From the cell containing the given text, extract its center point as (X, Y) coordinate. 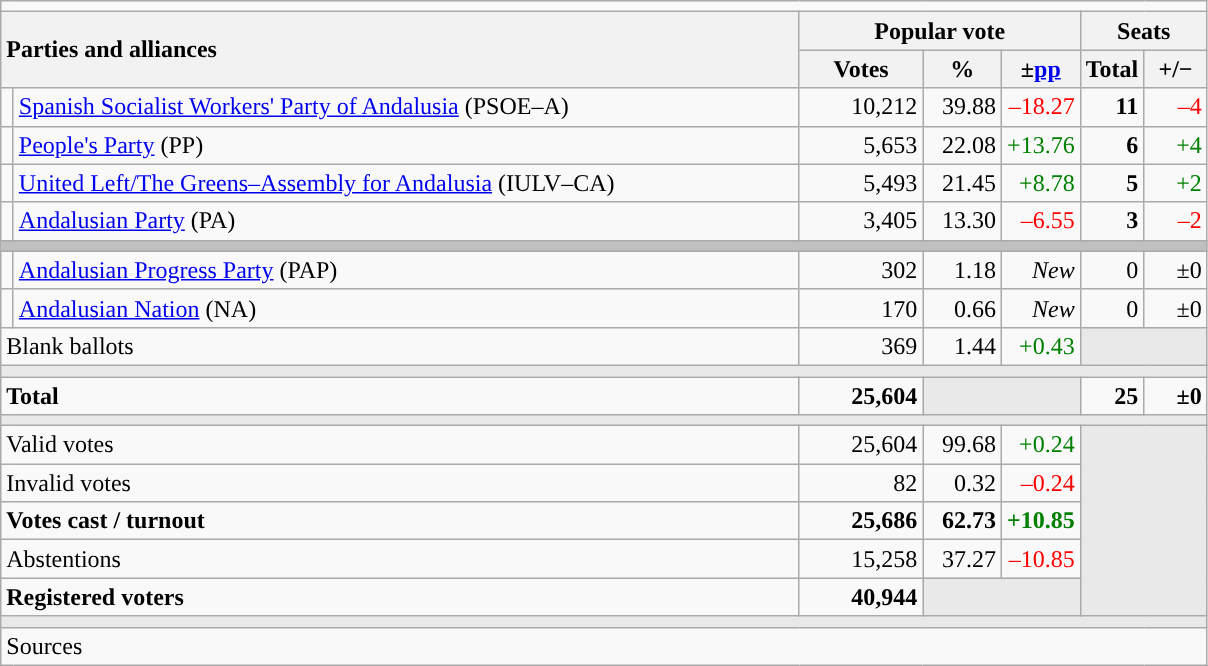
–10.85 (1040, 559)
0.66 (962, 308)
Parties and alliances (400, 50)
Abstentions (400, 559)
3 (1112, 221)
25 (1112, 395)
1.18 (962, 270)
Sources (604, 646)
62.73 (962, 521)
–4 (1176, 107)
–0.24 (1040, 483)
Registered voters (400, 597)
3,405 (861, 221)
United Left/The Greens–Assembly for Andalusia (IULV–CA) (406, 183)
+10.85 (1040, 521)
5,653 (861, 145)
+0.43 (1040, 346)
±pp (1040, 69)
37.27 (962, 559)
0.32 (962, 483)
1.44 (962, 346)
+0.24 (1040, 445)
40,944 (861, 597)
+13.76 (1040, 145)
21.45 (962, 183)
+4 (1176, 145)
5 (1112, 183)
10,212 (861, 107)
11 (1112, 107)
People's Party (PP) (406, 145)
5,493 (861, 183)
% (962, 69)
+2 (1176, 183)
170 (861, 308)
Popular vote (940, 31)
Andalusian Progress Party (PAP) (406, 270)
25,686 (861, 521)
Votes cast / turnout (400, 521)
302 (861, 270)
369 (861, 346)
+/− (1176, 69)
Invalid votes (400, 483)
–2 (1176, 221)
13.30 (962, 221)
Spanish Socialist Workers' Party of Andalusia (PSOE–A) (406, 107)
15,258 (861, 559)
6 (1112, 145)
22.08 (962, 145)
–6.55 (1040, 221)
99.68 (962, 445)
39.88 (962, 107)
Seats (1144, 31)
Blank ballots (400, 346)
Votes (861, 69)
+8.78 (1040, 183)
Valid votes (400, 445)
82 (861, 483)
Andalusian Party (PA) (406, 221)
–18.27 (1040, 107)
Andalusian Nation (NA) (406, 308)
